Capture the cell that displays the provided text and extract its [X, Y] central coordinate. 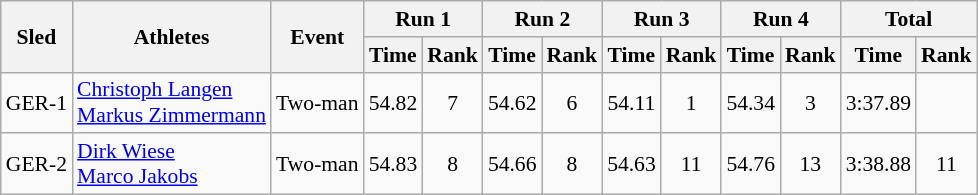
6 [572, 102]
1 [692, 102]
54.66 [512, 164]
54.63 [632, 164]
7 [452, 102]
3 [810, 102]
Total [909, 19]
Run 2 [542, 19]
Sled [36, 36]
13 [810, 164]
Dirk WieseMarco Jakobs [172, 164]
54.76 [750, 164]
GER-2 [36, 164]
54.83 [394, 164]
3:38.88 [878, 164]
Event [318, 36]
54.11 [632, 102]
54.62 [512, 102]
Run 3 [662, 19]
Athletes [172, 36]
54.82 [394, 102]
Christoph LangenMarkus Zimmermann [172, 102]
54.34 [750, 102]
Run 1 [424, 19]
GER-1 [36, 102]
3:37.89 [878, 102]
Run 4 [780, 19]
